Scan for the cell matching the given text and deliver its (x, y) coordinate at center. 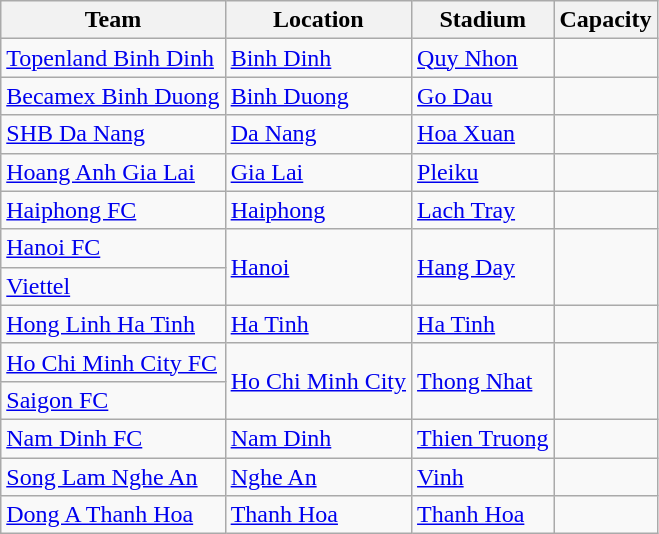
Ho Chi Minh City FC (113, 362)
Team (113, 20)
Song Lam Nghe An (113, 477)
Hang Day (483, 267)
Saigon FC (113, 400)
Topenland Binh Dinh (113, 58)
Nghe An (318, 477)
Ho Chi Minh City (318, 381)
Hoang Anh Gia Lai (113, 172)
Hoa Xuan (483, 134)
Hanoi FC (113, 248)
Viettel (113, 286)
Haiphong FC (113, 210)
Location (318, 20)
Da Nang (318, 134)
Haiphong (318, 210)
Thien Truong (483, 438)
Thong Nhat (483, 381)
Quy Nhon (483, 58)
SHB Da Nang (113, 134)
Stadium (483, 20)
Hong Linh Ha Tinh (113, 324)
Go Dau (483, 96)
Binh Dinh (318, 58)
Lach Tray (483, 210)
Vinh (483, 477)
Hanoi (318, 267)
Binh Duong (318, 96)
Becamex Binh Duong (113, 96)
Nam Dinh (318, 438)
Nam Dinh FC (113, 438)
Dong A Thanh Hoa (113, 515)
Capacity (606, 20)
Gia Lai (318, 172)
Pleiku (483, 172)
